Identify which cell holds the provided text, then report its [X, Y] central coordinate. 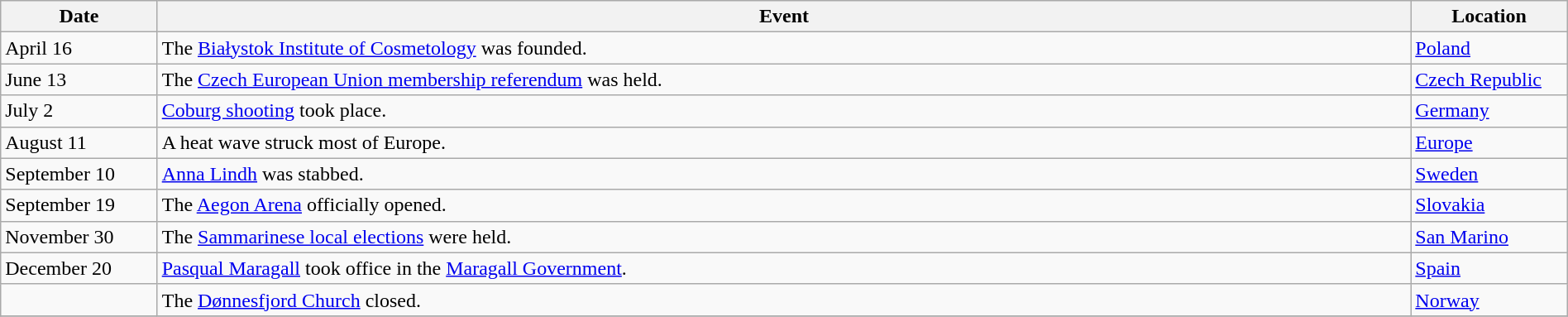
Event [784, 17]
The Czech European Union membership referendum was held. [784, 79]
Coburg shooting took place. [784, 111]
Poland [1489, 48]
The Aegon Arena officially opened. [784, 205]
The Białystok Institute of Cosmetology was founded. [784, 48]
Pasqual Maragall took office in the Maragall Government. [784, 268]
Czech Republic [1489, 79]
April 16 [79, 48]
September 10 [79, 174]
Norway [1489, 300]
Europe [1489, 142]
Location [1489, 17]
The Dønnesfjord Church closed. [784, 300]
Germany [1489, 111]
The Sammarinese local elections were held. [784, 237]
November 30 [79, 237]
Anna Lindh was stabbed. [784, 174]
Date [79, 17]
Slovakia [1489, 205]
Sweden [1489, 174]
December 20 [79, 268]
August 11 [79, 142]
A heat wave struck most of Europe. [784, 142]
San Marino [1489, 237]
June 13 [79, 79]
July 2 [79, 111]
September 19 [79, 205]
Spain [1489, 268]
